Locate the cell with the specified text and output its [X, Y] center coordinate. 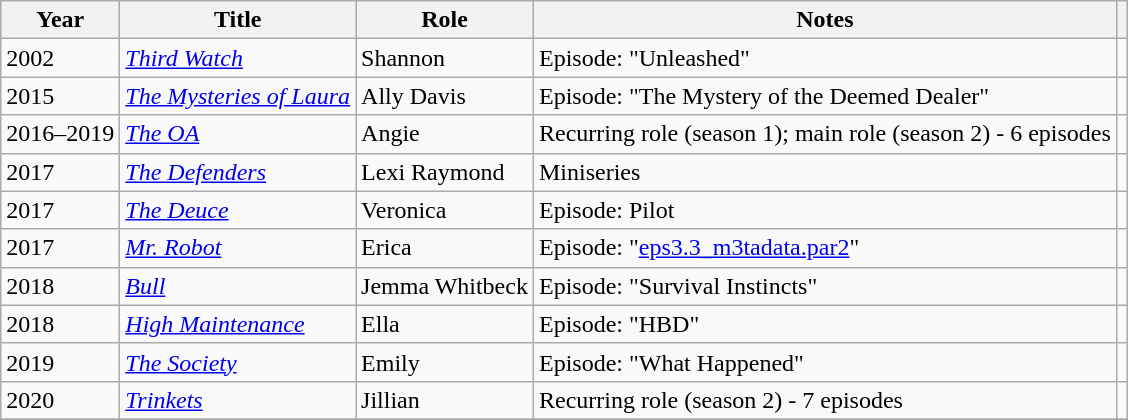
Episode: "Unleashed" [824, 58]
Shannon [445, 58]
Lexi Raymond [445, 172]
2019 [60, 362]
Mr. Robot [238, 248]
2016–2019 [60, 134]
2002 [60, 58]
Episode: "Survival Instincts" [824, 286]
The Deuce [238, 210]
The Society [238, 362]
Recurring role (season 2) - 7 episodes [824, 400]
2015 [60, 96]
Jillian [445, 400]
Jemma Whitbeck [445, 286]
2020 [60, 400]
Trinkets [238, 400]
Ella [445, 324]
Miniseries [824, 172]
Erica [445, 248]
Notes [824, 20]
Recurring role (season 1); main role (season 2) - 6 episodes [824, 134]
Ally Davis [445, 96]
Episode: "HBD" [824, 324]
The OA [238, 134]
Title [238, 20]
Angie [445, 134]
The Mysteries of Laura [238, 96]
Role [445, 20]
Third Watch [238, 58]
Year [60, 20]
The Defenders [238, 172]
Episode: Pilot [824, 210]
Veronica [445, 210]
Bull [238, 286]
Episode: "What Happened" [824, 362]
High Maintenance [238, 324]
Episode: "The Mystery of the Deemed Dealer" [824, 96]
Episode: "eps3.3_m3tadata.par2" [824, 248]
Emily [445, 362]
